Determine the [X, Y] coordinate at the center of the cell enclosing the given text.  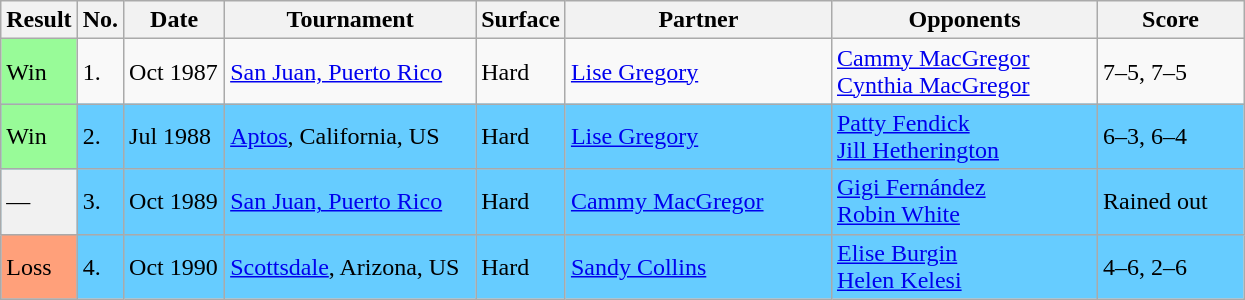
7–5, 7–5 [1171, 72]
Date [174, 20]
Cammy MacGregor Cynthia MacGregor [964, 72]
Loss [39, 266]
3. [100, 202]
Rained out [1171, 202]
2. [100, 136]
6–3, 6–4 [1171, 136]
Oct 1987 [174, 72]
Score [1171, 20]
Cammy MacGregor [698, 202]
Result [39, 20]
4. [100, 266]
Surface [521, 20]
Oct 1990 [174, 266]
Partner [698, 20]
1. [100, 72]
4–6, 2–6 [1171, 266]
Tournament [350, 20]
Scottsdale, Arizona, US [350, 266]
— [39, 202]
Gigi Fernández Robin White [964, 202]
No. [100, 20]
Elise Burgin Helen Kelesi [964, 266]
Patty Fendick Jill Hetherington [964, 136]
Opponents [964, 20]
Oct 1989 [174, 202]
Sandy Collins [698, 266]
Aptos, California, US [350, 136]
Jul 1988 [174, 136]
